Capture the cell that displays the provided text and extract its (X, Y) central coordinate. 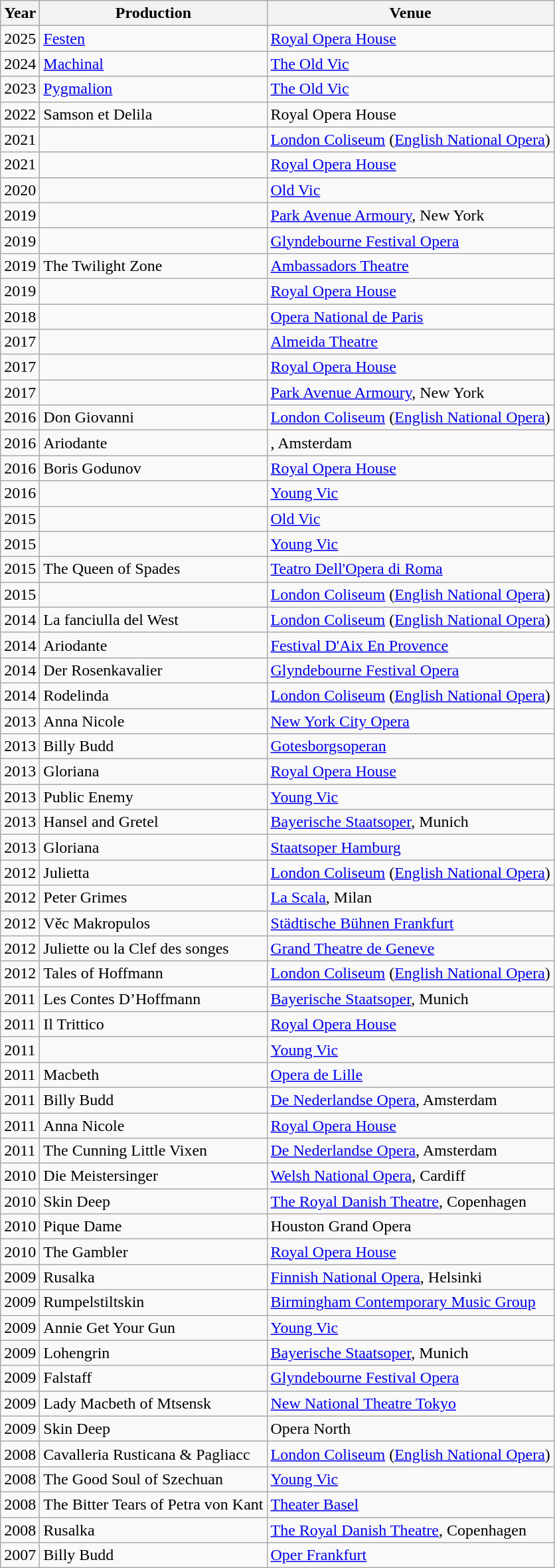
Production (153, 13)
La fanciulla del West (153, 620)
Lohengrin (153, 1353)
2007 (20, 1555)
Samson et Delila (153, 114)
2024 (20, 64)
Public Enemy (153, 797)
Hansel and Gretel (153, 822)
Juliette ou la Clef des songes (153, 948)
Grand Theatre de Geneve (410, 948)
2022 (20, 114)
Der Rosenkavalier (153, 670)
Machinal (153, 64)
Julietta (153, 873)
The Twilight Zone (153, 266)
Venue (410, 13)
Opera National de Paris (410, 317)
2025 (20, 39)
Almeida Theatre (410, 342)
Oper Frankfurt (410, 1555)
The Gambler (153, 1252)
Städtische Bühnen Frankfurt (410, 923)
Finnish National Opera, Helsinki (410, 1277)
Teatro Dell'Opera di Roma (410, 569)
Peter Grimes (153, 898)
Ambassadors Theatre (410, 266)
Boris Godunov (153, 468)
Pique Dame (153, 1227)
2020 (20, 190)
Pygmalion (153, 89)
Opera North (410, 1429)
Die Meistersinger (153, 1176)
Cavalleria Rusticana & Pagliacc (153, 1454)
Il Trittico (153, 1024)
Staatsoper Hamburg (410, 847)
Don Giovanni (153, 418)
Věc Makropulos (153, 923)
Rumpelstiltskin (153, 1302)
Tales of Hoffmann (153, 974)
Houston Grand Opera (410, 1227)
Annie Get Your Gun (153, 1328)
Year (20, 13)
New York City Opera (410, 721)
Festival D'Aix En Provence (410, 645)
The Cunning Little Vixen (153, 1151)
Rodelinda (153, 695)
Les Contes D’Hoffmann (153, 999)
2018 (20, 317)
New National Theatre Tokyo (410, 1403)
Gotesborgsoperan (410, 746)
Birmingham Contemporary Music Group (410, 1302)
Opera de Lille (410, 1075)
Welsh National Opera, Cardiff (410, 1176)
Falstaff (153, 1378)
The Queen of Spades (153, 569)
Theater Basel (410, 1504)
The Good Soul of Szechuan (153, 1479)
The Bitter Tears of Petra von Kant (153, 1504)
2023 (20, 89)
, Amsterdam (410, 443)
Macbeth (153, 1075)
Festen (153, 39)
La Scala, Milan (410, 898)
Lady Macbeth of Mtsensk (153, 1403)
